Capture the cell that displays the provided text and extract its [x, y] central coordinate. 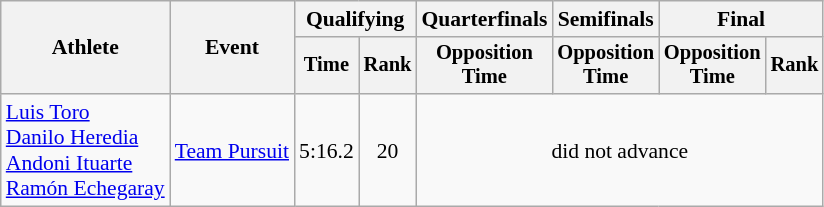
Semifinals [606, 19]
Final [741, 19]
Team Pursuit [232, 150]
Quarterfinals [484, 19]
20 [388, 150]
Qualifying [355, 19]
Luis ToroDanilo HerediaAndoni ItuarteRamón Echegaray [86, 150]
Athlete [86, 48]
did not advance [620, 150]
Time [326, 66]
Event [232, 48]
5:16.2 [326, 150]
